From the cell containing the given text, extract its center point as (x, y) coordinate. 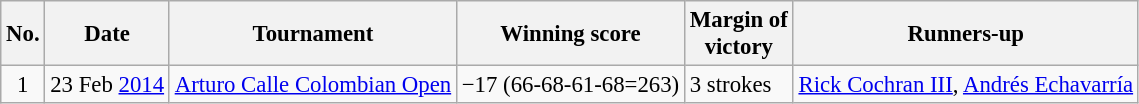
3 strokes (738, 85)
23 Feb 2014 (107, 85)
Arturo Calle Colombian Open (312, 85)
Date (107, 34)
Winning score (570, 34)
Rick Cochran III, Andrés Echavarría (966, 85)
Margin ofvictory (738, 34)
−17 (66-68-61-68=263) (570, 85)
Runners-up (966, 34)
1 (23, 85)
No. (23, 34)
Tournament (312, 34)
